Determine the [X, Y] coordinate at the center of the cell enclosing the given text.  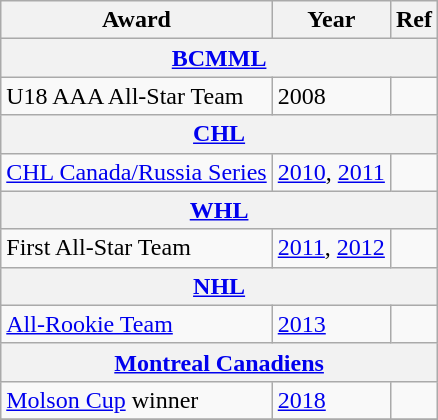
2018 [331, 400]
NHL [220, 286]
BCMML [220, 58]
CHL Canada/Russia Series [136, 172]
Molson Cup winner [136, 400]
Montreal Canadiens [220, 362]
2011, 2012 [331, 248]
Year [331, 20]
WHL [220, 210]
All-Rookie Team [136, 324]
CHL [220, 134]
First All-Star Team [136, 248]
2008 [331, 96]
Ref [414, 20]
2010, 2011 [331, 172]
2013 [331, 324]
U18 AAA All-Star Team [136, 96]
Award [136, 20]
